Provide the (x, y) coordinate of the cell's center where the given text is located.  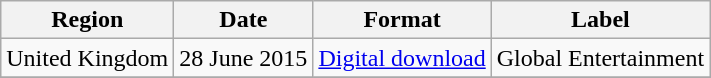
United Kingdom (88, 58)
Global Entertainment (600, 58)
Format (402, 20)
Digital download (402, 58)
Region (88, 20)
28 June 2015 (244, 58)
Date (244, 20)
Label (600, 20)
